Pinpoint the cell where the given text exists, returning its (x, y) midpoint coordinate. 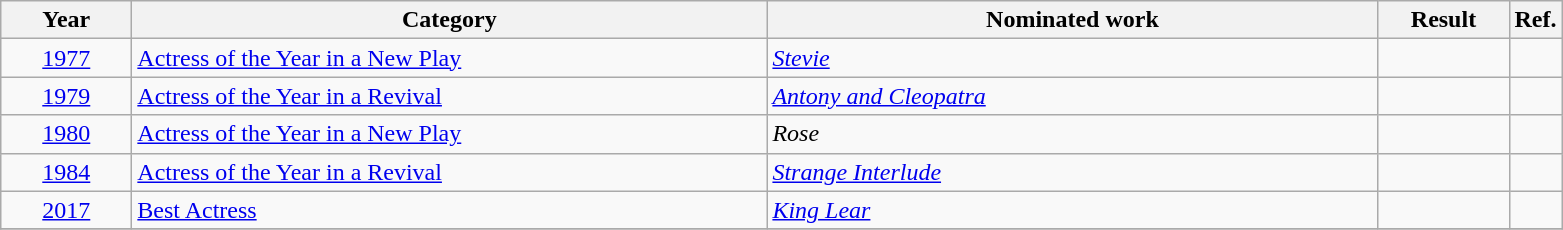
Nominated work (1072, 20)
2017 (66, 210)
Result (1444, 20)
Ref. (1536, 20)
Stevie (1072, 58)
Best Actress (450, 210)
Rose (1072, 134)
Year (66, 20)
1979 (66, 96)
Category (450, 20)
Antony and Cleopatra (1072, 96)
King Lear (1072, 210)
1984 (66, 172)
Strange Interlude (1072, 172)
1977 (66, 58)
1980 (66, 134)
